Search for the cell housing the specified text and yield its (X, Y) center coordinate. 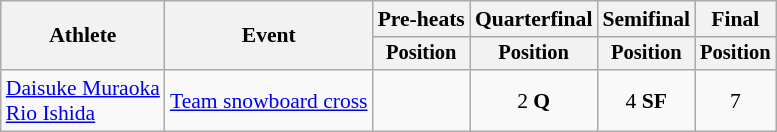
4 SF (646, 100)
Semifinal (646, 19)
Final (735, 19)
2 Q (534, 100)
Quarterfinal (534, 19)
Daisuke MuraokaRio Ishida (83, 100)
Event (269, 36)
Team snowboard cross (269, 100)
7 (735, 100)
Pre-heats (422, 19)
Athlete (83, 36)
